Scan for the cell matching the given text and deliver its [X, Y] coordinate at center. 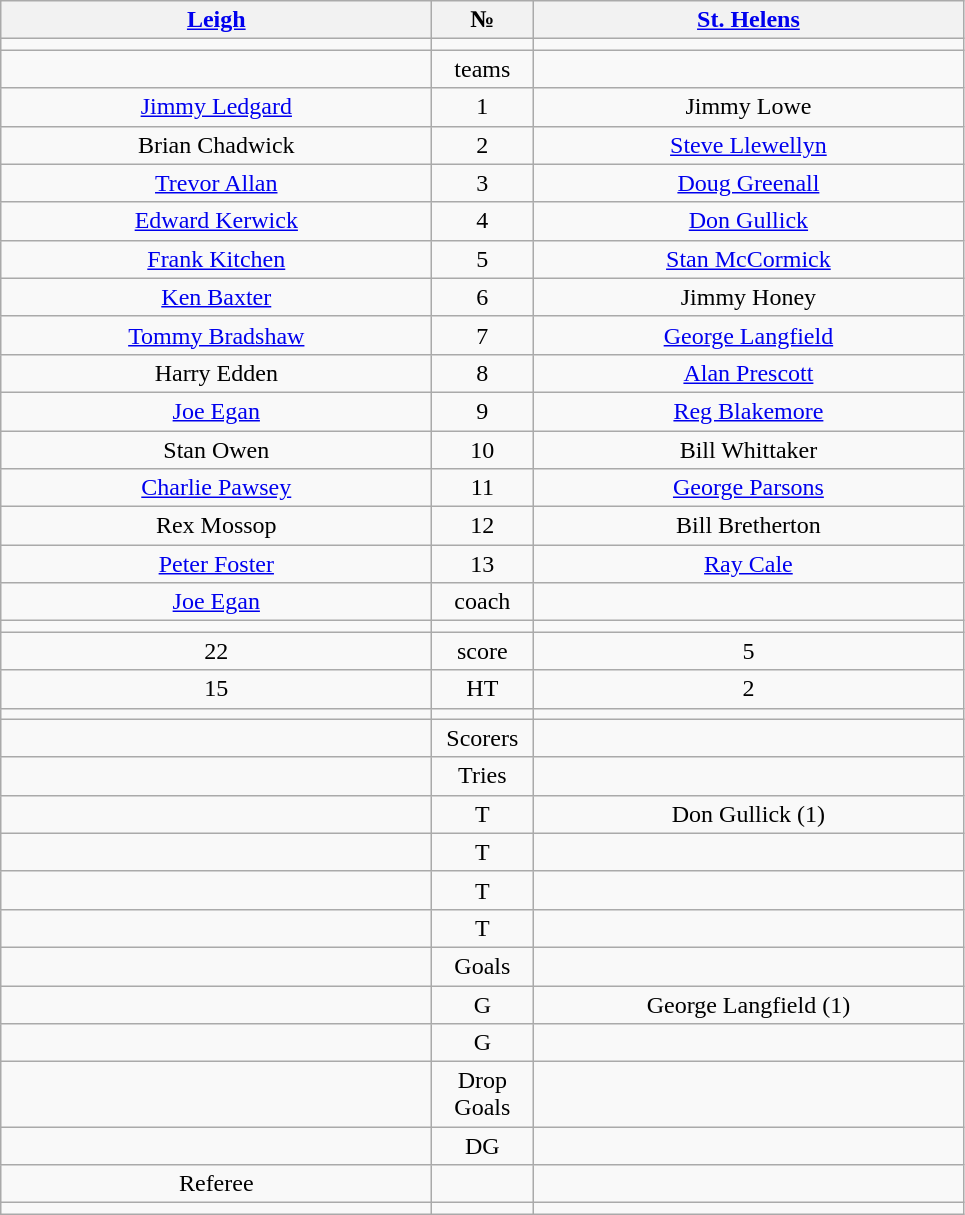
3 [482, 183]
7 [482, 335]
Leigh [216, 20]
Peter Foster [216, 564]
Tries [482, 776]
DG [482, 1146]
Trevor Allan [216, 183]
Don Gullick [748, 221]
1 [482, 107]
13 [482, 564]
George Parsons [748, 488]
Harry Edden [216, 373]
Alan Prescott [748, 373]
Ray Cale [748, 564]
10 [482, 449]
Drop Goals [482, 1094]
№ [482, 20]
Don Gullick (1) [748, 814]
6 [482, 297]
Reg Blakemore [748, 411]
score [482, 651]
Jimmy Ledgard [216, 107]
Edward Kerwick [216, 221]
Steve Llewellyn [748, 145]
9 [482, 411]
George Langfield (1) [748, 1005]
HT [482, 689]
coach [482, 602]
Stan McCormick [748, 259]
Brian Chadwick [216, 145]
Stan Owen [216, 449]
Tommy Bradshaw [216, 335]
Charlie Pawsey [216, 488]
Goals [482, 966]
22 [216, 651]
8 [482, 373]
Scorers [482, 738]
Ken Baxter [216, 297]
Jimmy Lowe [748, 107]
Doug Greenall [748, 183]
Jimmy Honey [748, 297]
11 [482, 488]
Frank Kitchen [216, 259]
teams [482, 69]
George Langfield [748, 335]
St. Helens [748, 20]
12 [482, 526]
Rex Mossop [216, 526]
4 [482, 221]
15 [216, 689]
Bill Whittaker [748, 449]
Referee [216, 1184]
Bill Bretherton [748, 526]
